Capture the cell that displays the provided text and extract its (X, Y) central coordinate. 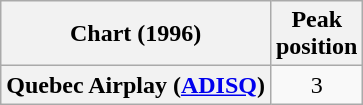
Chart (1996) (136, 34)
Quebec Airplay (ADISQ) (136, 85)
3 (316, 85)
Peakposition (316, 34)
